Capture the cell that displays the provided text and extract its (x, y) central coordinate. 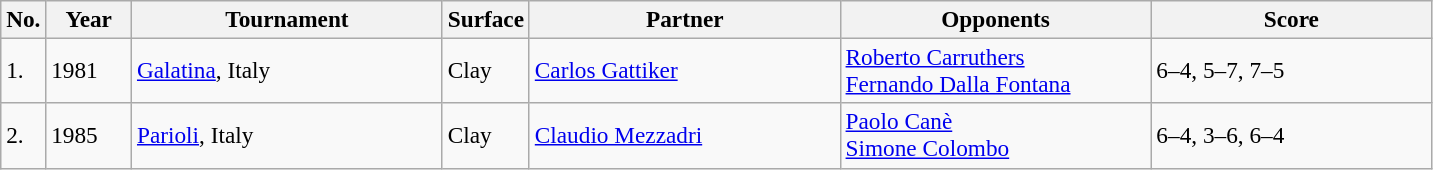
Galatina, Italy (288, 70)
Year (89, 19)
Roberto Carruthers Fernando Dalla Fontana (996, 70)
6–4, 5–7, 7–5 (1292, 70)
Surface (486, 19)
6–4, 3–6, 6–4 (1292, 136)
2. (24, 136)
Opponents (996, 19)
Score (1292, 19)
1. (24, 70)
Carlos Gattiker (684, 70)
1985 (89, 136)
Tournament (288, 19)
Claudio Mezzadri (684, 136)
Paolo Canè Simone Colombo (996, 136)
No. (24, 19)
1981 (89, 70)
Partner (684, 19)
Parioli, Italy (288, 136)
